Return the [X, Y] coordinate for the center point of the cell that contains the specified text.  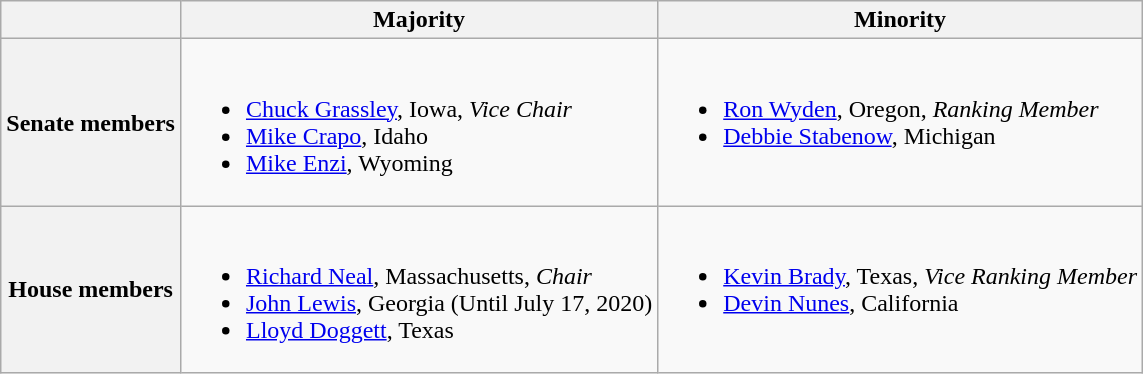
Senate members [91, 122]
House members [91, 290]
Richard Neal, Massachusetts, ChairJohn Lewis, Georgia (Until July 17, 2020)Lloyd Doggett, Texas [418, 290]
Majority [418, 20]
Chuck Grassley, Iowa, Vice ChairMike Crapo, IdahoMike Enzi, Wyoming [418, 122]
Ron Wyden, Oregon, Ranking MemberDebbie Stabenow, Michigan [900, 122]
Kevin Brady, Texas, Vice Ranking MemberDevin Nunes, California [900, 290]
Minority [900, 20]
